Identify which cell holds the provided text, then report its (X, Y) central coordinate. 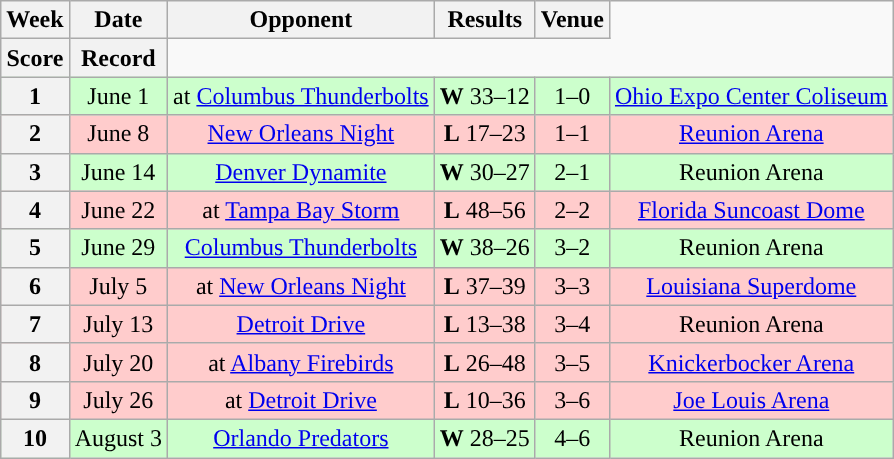
Record (118, 58)
at New Orleans Night (302, 286)
3–5 (572, 362)
4 (35, 210)
June 29 (118, 248)
9 (35, 400)
Score (35, 58)
Louisiana Superdome (751, 286)
L 37–39 (484, 286)
Week (35, 20)
W 38–26 (484, 248)
July 5 (118, 286)
W 33–12 (484, 96)
at Detroit Drive (302, 400)
July 13 (118, 324)
6 (35, 286)
8 (35, 362)
Orlando Predators (302, 438)
3 (35, 172)
10 (35, 438)
L 10–36 (484, 400)
June 14 (118, 172)
W 28–25 (484, 438)
Detroit Drive (302, 324)
at Albany Firebirds (302, 362)
Results (484, 20)
1–1 (572, 134)
1 (35, 96)
7 (35, 324)
3–2 (572, 248)
3–3 (572, 286)
2–2 (572, 210)
Opponent (302, 20)
L 17–23 (484, 134)
2 (35, 134)
5 (35, 248)
1–0 (572, 96)
July 26 (118, 400)
3–6 (572, 400)
June 1 (118, 96)
L 13–38 (484, 324)
June 22 (118, 210)
W 30–27 (484, 172)
L 26–48 (484, 362)
3–4 (572, 324)
August 3 (118, 438)
2–1 (572, 172)
July 20 (118, 362)
June 8 (118, 134)
at Columbus Thunderbolts (302, 96)
Knickerbocker Arena (751, 362)
Ohio Expo Center Coliseum (751, 96)
4–6 (572, 438)
L 48–56 (484, 210)
Florida Suncoast Dome (751, 210)
Venue (572, 20)
Date (118, 20)
Joe Louis Arena (751, 400)
at Tampa Bay Storm (302, 210)
Denver Dynamite (302, 172)
New Orleans Night (302, 134)
Columbus Thunderbolts (302, 248)
